Search for the cell housing the specified text and yield its (x, y) center coordinate. 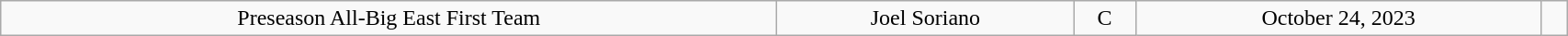
Preseason All-Big East First Team (389, 18)
C (1104, 18)
October 24, 2023 (1338, 18)
Joel Soriano (926, 18)
